Pinpoint the cell where the given text exists, returning its [x, y] midpoint coordinate. 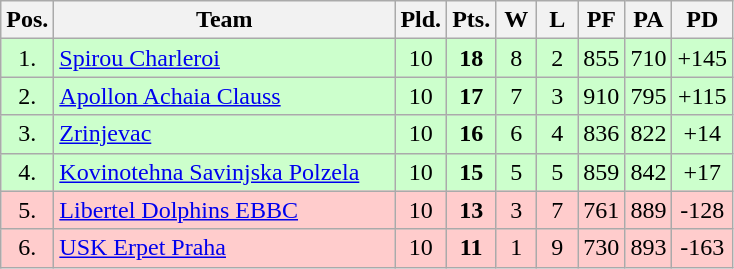
13 [472, 210]
795 [648, 96]
822 [648, 134]
4. [28, 172]
15 [472, 172]
855 [602, 58]
11 [472, 248]
+145 [702, 58]
-128 [702, 210]
16 [472, 134]
PF [602, 20]
Kovinotehna Savinjska Polzela [224, 172]
Apollon Achaia Clauss [224, 96]
PA [648, 20]
Libertel Dolphins EBBC [224, 210]
18 [472, 58]
+17 [702, 172]
893 [648, 248]
2. [28, 96]
W [516, 20]
+115 [702, 96]
Team [224, 20]
5. [28, 210]
6 [516, 134]
Pos. [28, 20]
-163 [702, 248]
6. [28, 248]
710 [648, 58]
USK Erpet Praha [224, 248]
Spirou Charleroi [224, 58]
842 [648, 172]
730 [602, 248]
3. [28, 134]
Pts. [472, 20]
L [558, 20]
910 [602, 96]
836 [602, 134]
+14 [702, 134]
8 [516, 58]
Zrinjevac [224, 134]
2 [558, 58]
17 [472, 96]
761 [602, 210]
9 [558, 248]
1. [28, 58]
859 [602, 172]
Pld. [421, 20]
889 [648, 210]
4 [558, 134]
1 [516, 248]
PD [702, 20]
